Output the [x, y] coordinate of the center of the cell containing the given text.  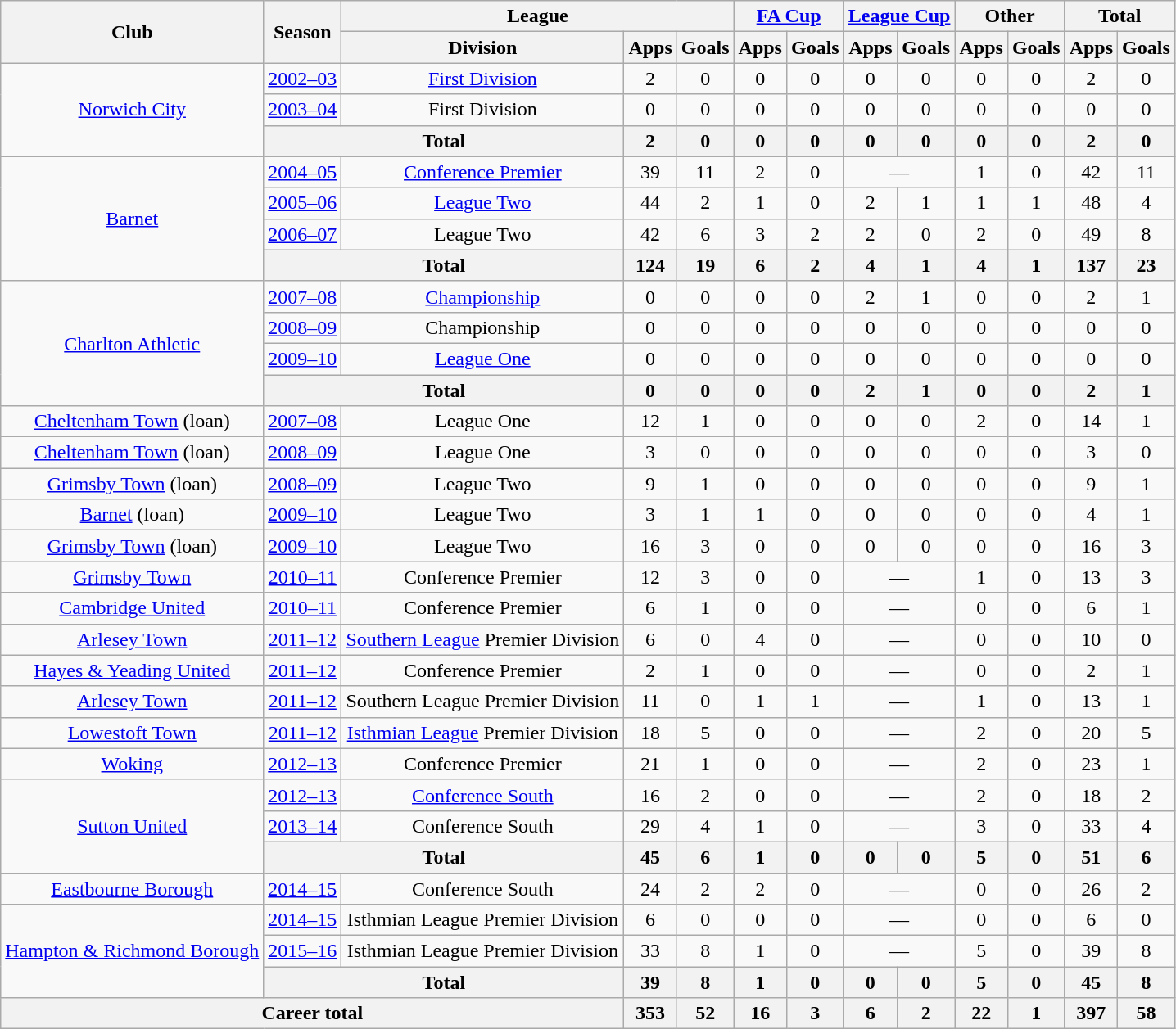
14 [1091, 422]
Cambridge United [133, 608]
2003–04 [303, 110]
Barnet [133, 219]
2002–03 [303, 79]
Woking [133, 764]
Club [133, 32]
Lowestoft Town [133, 733]
137 [1091, 265]
Barnet (loan) [133, 515]
Career total [313, 1013]
2005–06 [303, 203]
FA Cup [789, 16]
Other [1010, 16]
397 [1091, 1013]
29 [650, 826]
10 [1091, 639]
2013–14 [303, 826]
League Cup [899, 16]
49 [1091, 234]
58 [1147, 1013]
Norwich City [133, 110]
24 [650, 888]
51 [1091, 857]
26 [1091, 888]
Grimsby Town [133, 577]
Hampton & Richmond Borough [133, 951]
44 [650, 203]
Hayes & Yeading United [133, 670]
Charlton Athletic [133, 343]
22 [981, 1013]
2006–07 [303, 234]
20 [1091, 733]
Division [483, 47]
124 [650, 265]
52 [705, 1013]
Eastbourne Borough [133, 888]
League [537, 16]
353 [650, 1013]
19 [705, 265]
2015–16 [303, 951]
2004–05 [303, 172]
21 [650, 764]
Season [303, 32]
48 [1091, 203]
Sutton United [133, 826]
